Scan for the cell matching the given text and deliver its [X, Y] coordinate at center. 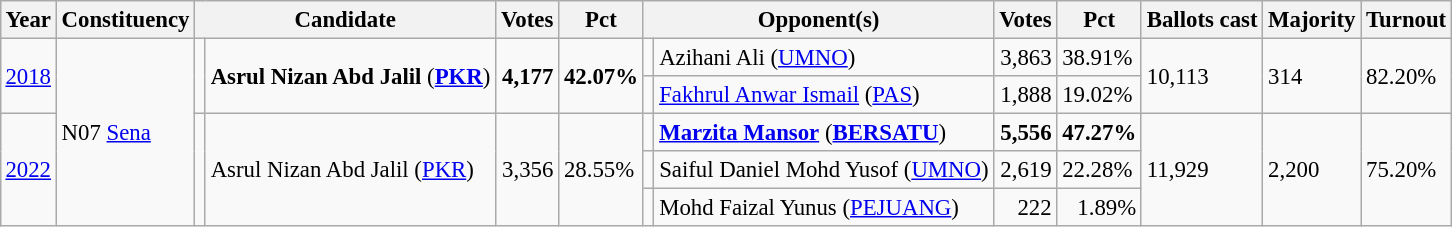
2,200 [1312, 170]
82.20% [1406, 76]
2018 [28, 76]
2022 [28, 170]
Year [28, 20]
5,556 [1026, 133]
2,619 [1026, 170]
3,356 [528, 170]
1.89% [1100, 208]
28.55% [602, 170]
Turnout [1406, 20]
Majority [1312, 20]
1,888 [1026, 95]
10,113 [1202, 76]
Candidate [346, 20]
42.07% [602, 76]
Saiful Daniel Mohd Yusof (UMNO) [824, 170]
3,863 [1026, 57]
314 [1312, 76]
N07 Sena [125, 132]
222 [1026, 208]
38.91% [1100, 57]
4,177 [528, 76]
75.20% [1406, 170]
Azihani Ali (UMNO) [824, 57]
19.02% [1100, 95]
11,929 [1202, 170]
Marzita Mansor (BERSATU) [824, 133]
Mohd Faizal Yunus (PEJUANG) [824, 208]
22.28% [1100, 170]
Constituency [125, 20]
47.27% [1100, 133]
Opponent(s) [818, 20]
Fakhrul Anwar Ismail (PAS) [824, 95]
Ballots cast [1202, 20]
